For the text-containing cell, return its midpoint in (x, y) coordinate format. 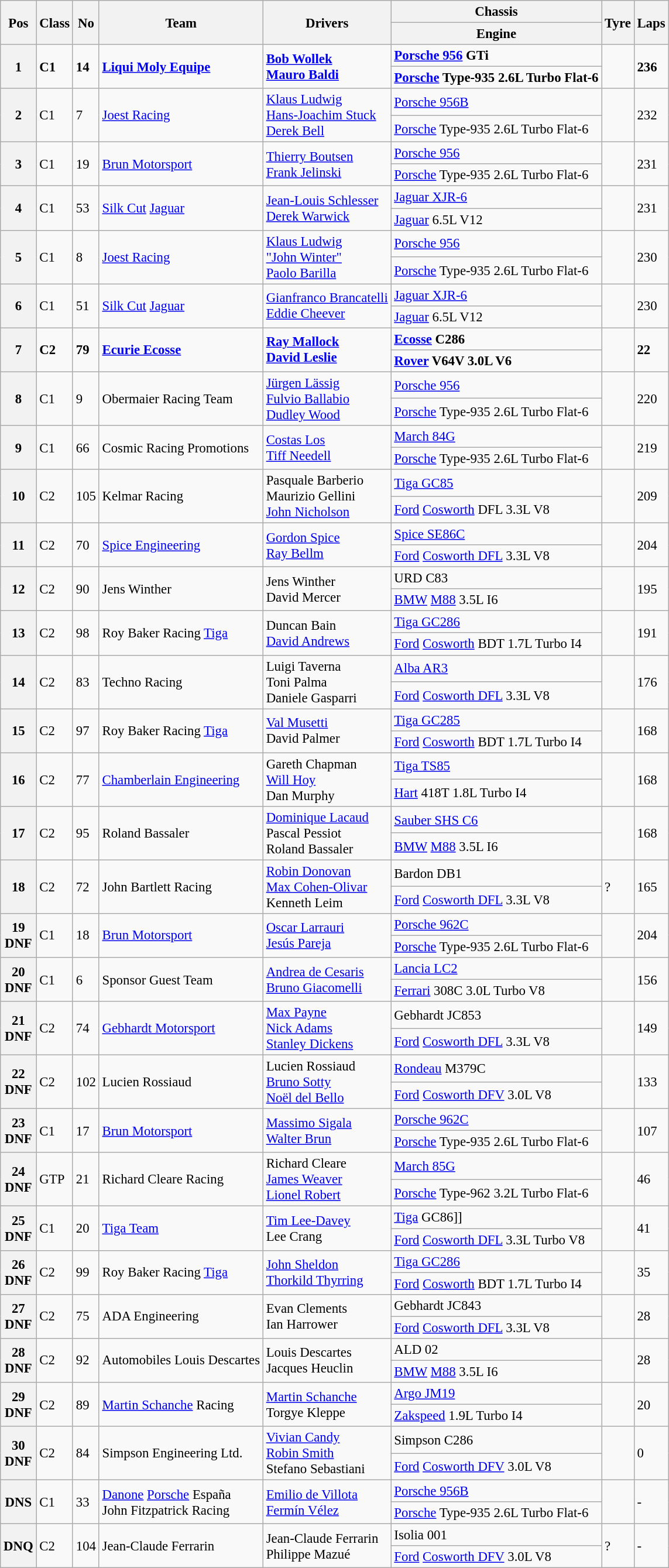
DNQ (19, 1546)
195 (651, 589)
Tiga GC285 (496, 720)
Liqui Moly Equipe (181, 67)
Evan Clements Ian Harrower (327, 1316)
March 85G (496, 1166)
19 (85, 164)
149 (651, 1028)
0 (651, 1453)
11 (19, 545)
Costas Los Tiff Needell (327, 447)
Max Payne Nick Adams Stanley Dickens (327, 1028)
ALD 02 (496, 1350)
Robin Donovan Max Cohen-Olivar Kenneth Leim (327, 887)
28DNF (19, 1360)
Kelmar Racing (181, 496)
98 (85, 633)
Bardon DB1 (496, 873)
35 (651, 1272)
20DNF (19, 980)
219 (651, 447)
Pasquale Barberio Maurizio Gellini John Nicholson (327, 496)
Jens Winther (181, 589)
75 (85, 1316)
79 (85, 350)
19DNF (19, 935)
41 (651, 1228)
70 (85, 545)
Spice SE86C (496, 534)
Jens Winther David Mercer (327, 589)
Automobiles Louis Descartes (181, 1360)
Gareth Chapman Will Hoy Dan Murphy (327, 780)
John Bartlett Racing (181, 887)
25DNF (19, 1228)
Tim Lee-Davey Lee Crang (327, 1228)
26DNF (19, 1272)
Vivian Candy Robin Smith Stefano Sebastiani (327, 1453)
46 (651, 1180)
Techno Racing (181, 682)
133 (651, 1082)
Lucien Rossiaud Bruno Sotty Noël del Bello (327, 1082)
104 (85, 1546)
Oscar Larrauri Jesús Pareja (327, 935)
12 (19, 589)
Jürgen Lässig Fulvio Ballabio Dudley Wood (327, 399)
209 (651, 496)
Tiga Team (181, 1228)
22 (651, 350)
Gordon Spice Ray Bellm (327, 545)
Cosmic Racing Promotions (181, 447)
Jean-Louis Schlesser Derek Warwick (327, 208)
Lancia LC2 (496, 969)
232 (651, 115)
Chassis (496, 12)
191 (651, 633)
176 (651, 682)
Dominique Lacaud Pascal Pessiot Roland Bassaler (327, 833)
Obermaier Racing Team (181, 399)
Ecosse C286 (496, 339)
Drivers (327, 22)
95 (85, 833)
Louis Descartes Jacques Heuclin (327, 1360)
Pos (19, 22)
Sponsor Guest Team (181, 980)
105 (85, 496)
27DNF (19, 1316)
Sauber SHS C6 (496, 820)
Thierry Boutsen Frank Jelinski (327, 164)
4 (19, 208)
URD C83 (496, 578)
Rover V64V 3.0L V6 (496, 361)
Klaus Ludwig "John Winter" Paolo Barilla (327, 257)
Massimo Sigala Walter Brun (327, 1131)
Tiga GC85 (496, 483)
1 (19, 67)
Simpson Engineering Ltd. (181, 1453)
Roland Bassaler (181, 833)
84 (85, 1453)
Andrea de Cesaris Bruno Giacomelli (327, 980)
165 (651, 887)
Gebhardt JC843 (496, 1305)
51 (85, 306)
10 (19, 496)
GTP (55, 1180)
March 84G (496, 437)
66 (85, 447)
Danone Porsche España John Fitzpatrick Racing (181, 1502)
Gianfranco Brancatelli Eddie Cheever (327, 306)
Tiga TS85 (496, 766)
107 (651, 1131)
72 (85, 887)
DNS (19, 1502)
Tiga GC86]] (496, 1217)
Ford Cosworth DFL 3.3L Turbo V8 (496, 1240)
Klaus Ludwig Hans-Joachim Stuck Derek Bell (327, 115)
Gebhardt JC853 (496, 1015)
Argo JM19 (496, 1394)
Spice Engineering (181, 545)
77 (85, 780)
Tyre (618, 22)
23DNF (19, 1131)
Jean-Claude Ferrarin (181, 1546)
92 (85, 1360)
89 (85, 1405)
Bob Wollek Mauro Baldi (327, 67)
Laps (651, 22)
Ray Mallock David Leslie (327, 350)
13 (19, 633)
2 (19, 115)
Porsche 956 GTi (496, 56)
Emilio de Villota Fermín Vélez (327, 1502)
Hart 418T 1.8L Turbo I4 (496, 793)
83 (85, 682)
156 (651, 980)
Porsche Type-962 3.2L Turbo Flat-6 (496, 1193)
97 (85, 730)
53 (85, 208)
Val Musetti David Palmer (327, 730)
90 (85, 589)
Ecurie Ecosse (181, 350)
Zakspeed 1.9L Turbo I4 (496, 1415)
33 (85, 1502)
220 (651, 399)
24DNF (19, 1180)
Gebhardt Motorsport (181, 1028)
Richard Cleare Racing (181, 1180)
Simpson C286 (496, 1440)
Martin Schanche Racing (181, 1405)
102 (85, 1082)
Alba AR3 (496, 668)
Engine (496, 34)
Chamberlain Engineering (181, 780)
5 (19, 257)
Ferrari 308C 3.0L Turbo V8 (496, 991)
Duncan Bain David Andrews (327, 633)
Rondeau M379C (496, 1069)
Richard Cleare James Weaver Lionel Robert (327, 1180)
22DNF (19, 1082)
Lucien Rossiaud (181, 1082)
15 (19, 730)
30DNF (19, 1453)
3 (19, 164)
Martin Schanche Torgye Kleppe (327, 1405)
Class (55, 22)
Isolia 001 (496, 1535)
Luigi Taverna Toni Palma Daniele Gasparri (327, 682)
John Sheldon Thorkild Thyrring (327, 1272)
99 (85, 1272)
ADA Engineering (181, 1316)
Team (181, 22)
21DNF (19, 1028)
29DNF (19, 1405)
No (85, 22)
74 (85, 1028)
16 (19, 780)
Jean-Claude Ferrarin Philippe Mazué (327, 1546)
236 (651, 67)
21 (85, 1180)
